Locate the cell with the specified text and output its (x, y) center coordinate. 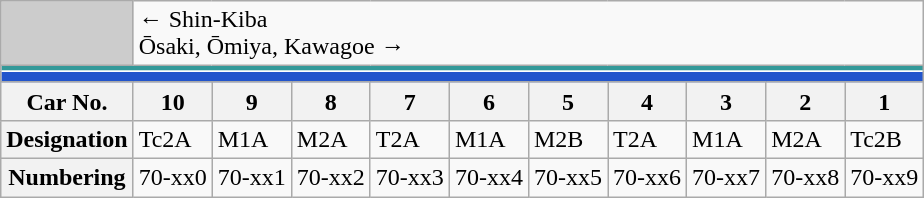
M2B (568, 139)
70-xx9 (884, 177)
← Shin-KibaŌsaki, Ōmiya, Kawagoe → (528, 34)
70-xx4 (488, 177)
4 (648, 101)
8 (330, 101)
1 (884, 101)
70-xx1 (252, 177)
70-xx5 (568, 177)
6 (488, 101)
70-xx6 (648, 177)
70-xx2 (330, 177)
70-xx7 (726, 177)
70-xx8 (806, 177)
Designation (67, 139)
3 (726, 101)
7 (410, 101)
5 (568, 101)
70-xx3 (410, 177)
10 (172, 101)
70-xx0 (172, 177)
Tc2A (172, 139)
Tc2B (884, 139)
2 (806, 101)
9 (252, 101)
Car No. (67, 101)
Numbering (67, 177)
